Return (X, Y) of the center of cell containing provided text 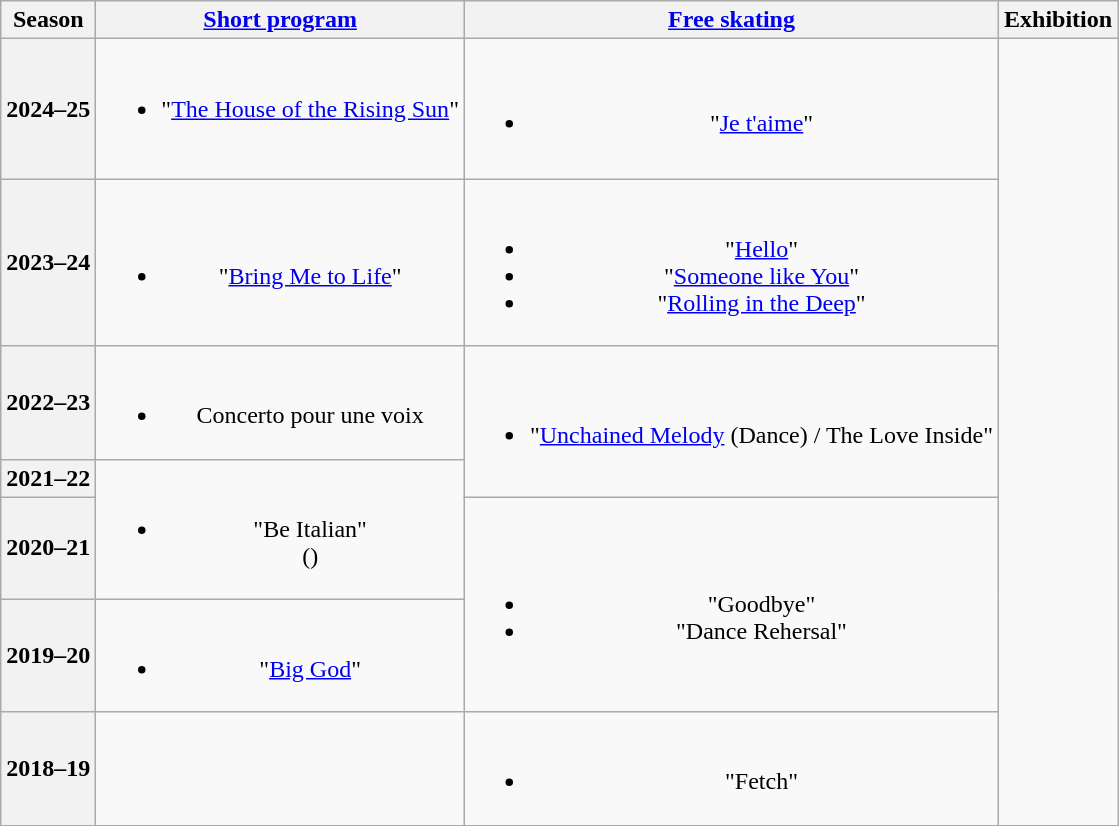
2024–25 (48, 109)
Short program (280, 20)
"Goodbye""Dance Rehersal" (731, 604)
Free skating (731, 20)
Season (48, 20)
2021–22 (48, 478)
2019–20 (48, 656)
"Fetch" (731, 768)
"The House of the Rising Sun" (280, 109)
2020–21 (48, 548)
"Bring Me to Life" (280, 262)
Concerto pour une voix (280, 402)
2018–19 (48, 768)
"Hello""Someone like You""Rolling in the Deep" (731, 262)
"Unchained Melody (Dance) / The Love Inside" (731, 422)
2022–23 (48, 402)
"Be Italian"() (280, 529)
"Big God" (280, 656)
"Je t'aime" (731, 109)
Exhibition (1058, 20)
2023–24 (48, 262)
